For the text-containing cell, return its midpoint in [X, Y] coordinate format. 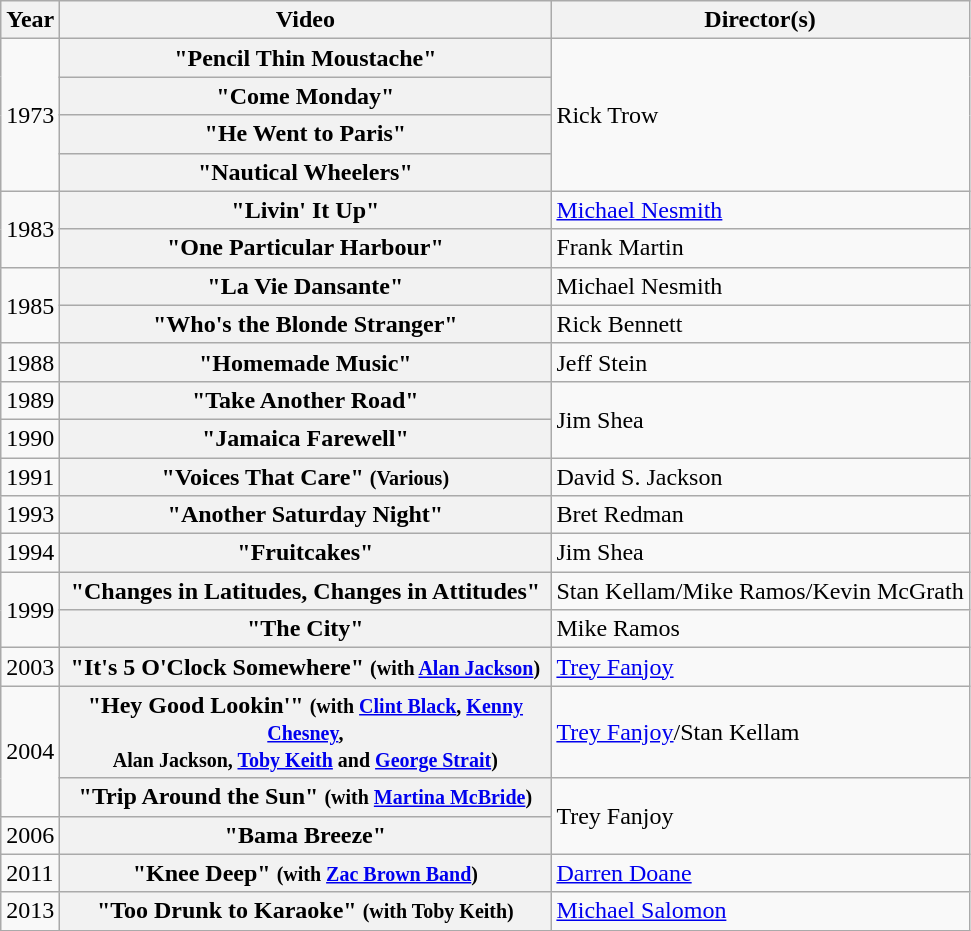
"Pencil Thin Moustache" [306, 58]
Jeff Stein [760, 362]
"Who's the Blonde Stranger" [306, 324]
Michael Salomon [760, 911]
1985 [30, 305]
"Jamaica Farewell" [306, 438]
"He Went to Paris" [306, 134]
"Come Monday" [306, 96]
"Trip Around the Sun" (with Martina McBride) [306, 797]
"Nautical Wheelers" [306, 172]
Director(s) [760, 20]
2006 [30, 835]
Rick Bennett [760, 324]
"Homemade Music" [306, 362]
1991 [30, 477]
"Another Saturday Night" [306, 515]
Stan Kellam/Mike Ramos/Kevin McGrath [760, 591]
2011 [30, 873]
"Voices That Care" (Various) [306, 477]
1988 [30, 362]
David S. Jackson [760, 477]
"Fruitcakes" [306, 553]
"Knee Deep" (with Zac Brown Band) [306, 873]
1990 [30, 438]
1999 [30, 610]
1973 [30, 115]
"Too Drunk to Karaoke" (with Toby Keith) [306, 911]
Frank Martin [760, 248]
1989 [30, 400]
"La Vie Dansante" [306, 286]
2003 [30, 667]
Year [30, 20]
Bret Redman [760, 515]
1994 [30, 553]
Trey Fanjoy/Stan Kellam [760, 732]
Video [306, 20]
"Livin' It Up" [306, 210]
"It's 5 O'Clock Somewhere" (with Alan Jackson) [306, 667]
"Take Another Road" [306, 400]
Darren Doane [760, 873]
"Hey Good Lookin'" (with Clint Black, Kenny Chesney,Alan Jackson, Toby Keith and George Strait) [306, 732]
"One Particular Harbour" [306, 248]
1993 [30, 515]
Mike Ramos [760, 629]
"The City" [306, 629]
"Bama Breeze" [306, 835]
"Changes in Latitudes, Changes in Attitudes" [306, 591]
2004 [30, 751]
1983 [30, 229]
Rick Trow [760, 115]
2013 [30, 911]
